Detect which cell encompasses the target text, then output its (X, Y) center coordinate. 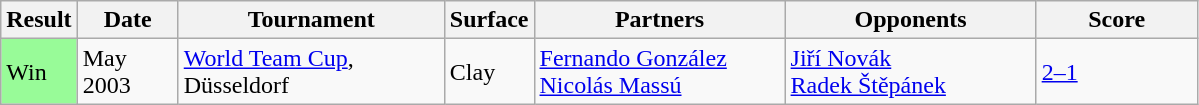
Win (39, 72)
Partners (660, 20)
Fernando González Nicolás Massú (660, 72)
Tournament (311, 20)
Clay (489, 72)
Result (39, 20)
Jiří Novák Radek Štěpánek (910, 72)
Opponents (910, 20)
May 2003 (128, 72)
Score (1116, 20)
World Team Cup, Düsseldorf (311, 72)
2–1 (1116, 72)
Date (128, 20)
Surface (489, 20)
